Search for the cell housing the specified text and yield its (X, Y) center coordinate. 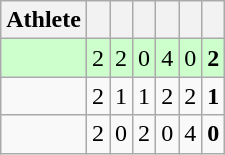
Athlete (44, 20)
